Provide the [x, y] coordinate of the cell's center where the given text is located.  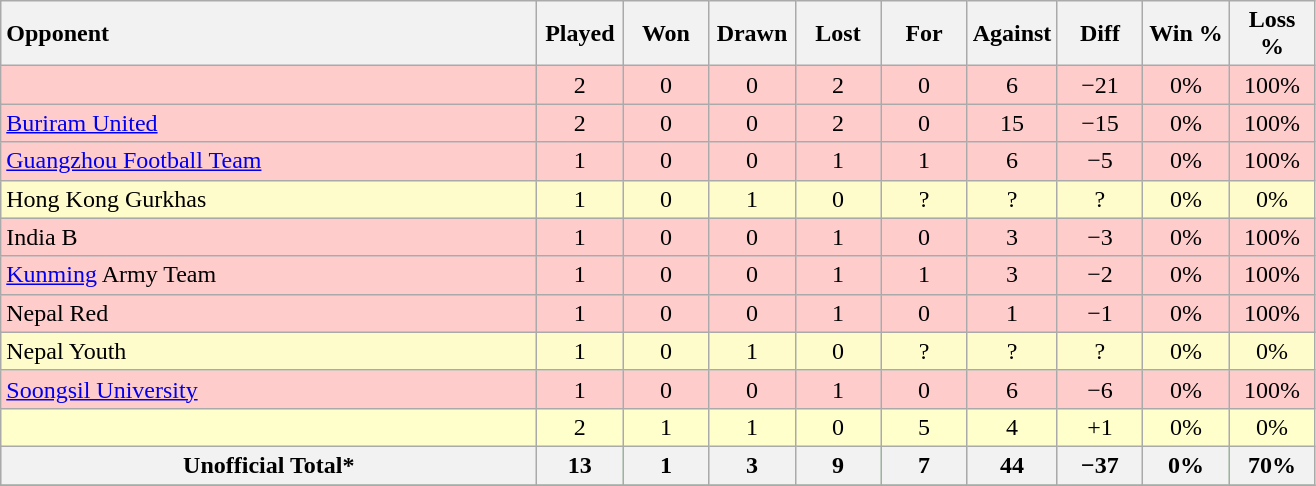
−1 [1100, 313]
Won [666, 34]
15 [1012, 123]
4 [1012, 427]
−21 [1100, 85]
−15 [1100, 123]
7 [924, 465]
Played [580, 34]
9 [838, 465]
−5 [1100, 161]
Guangzhou Football Team [269, 161]
Hong Kong Gurkhas [269, 199]
Against [1012, 34]
Kunming Army Team [269, 275]
Drawn [752, 34]
Opponent [269, 34]
Lost [838, 34]
Win % [1186, 34]
5 [924, 427]
70% [1272, 465]
Diff [1100, 34]
Nepal Red [269, 313]
For [924, 34]
India B [269, 237]
13 [580, 465]
−37 [1100, 465]
Soongsil University [269, 389]
−2 [1100, 275]
Buriram United [269, 123]
−6 [1100, 389]
Loss % [1272, 34]
44 [1012, 465]
−3 [1100, 237]
Nepal Youth [269, 351]
Unofficial Total* [269, 465]
+1 [1100, 427]
